Identify which cell holds the provided text, then report its [x, y] central coordinate. 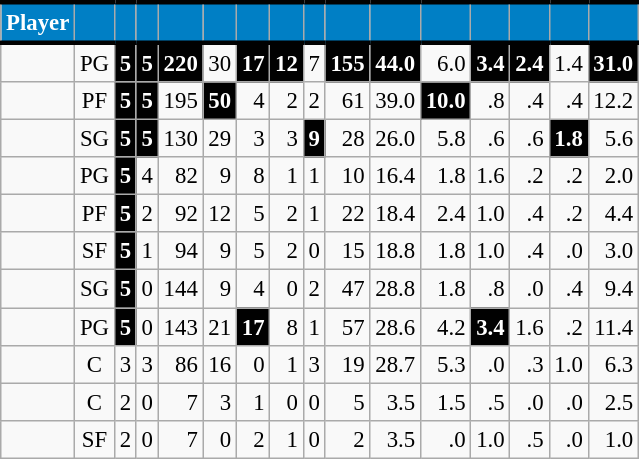
16.4 [395, 176]
31.0 [613, 62]
50 [220, 101]
220 [180, 62]
143 [180, 327]
28 [348, 139]
18.8 [395, 251]
5.6 [613, 139]
130 [180, 139]
28.8 [395, 289]
82 [180, 176]
.3 [530, 364]
195 [180, 101]
21 [220, 327]
155 [348, 62]
10.0 [445, 101]
1.5 [445, 402]
30 [220, 62]
6.0 [445, 62]
94 [180, 251]
28.7 [395, 364]
10 [348, 176]
12.2 [613, 101]
2.5 [613, 402]
39.0 [395, 101]
1.4 [568, 62]
Player [38, 22]
9.4 [613, 289]
4.4 [613, 214]
16 [220, 364]
29 [220, 139]
61 [348, 101]
5.8 [445, 139]
44.0 [395, 62]
26.0 [395, 139]
4.2 [445, 327]
2.0 [613, 176]
6.3 [613, 364]
47 [348, 289]
28.6 [395, 327]
22 [348, 214]
5.3 [445, 364]
18.4 [395, 214]
15 [348, 251]
86 [180, 364]
19 [348, 364]
144 [180, 289]
57 [348, 327]
3.0 [613, 251]
92 [180, 214]
11.4 [613, 327]
